From the cell containing the given text, extract its center point as [X, Y] coordinate. 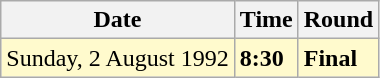
Final [338, 58]
Time [266, 20]
8:30 [266, 58]
Date [118, 20]
Sunday, 2 August 1992 [118, 58]
Round [338, 20]
